For the text-containing cell, return its midpoint in [X, Y] coordinate format. 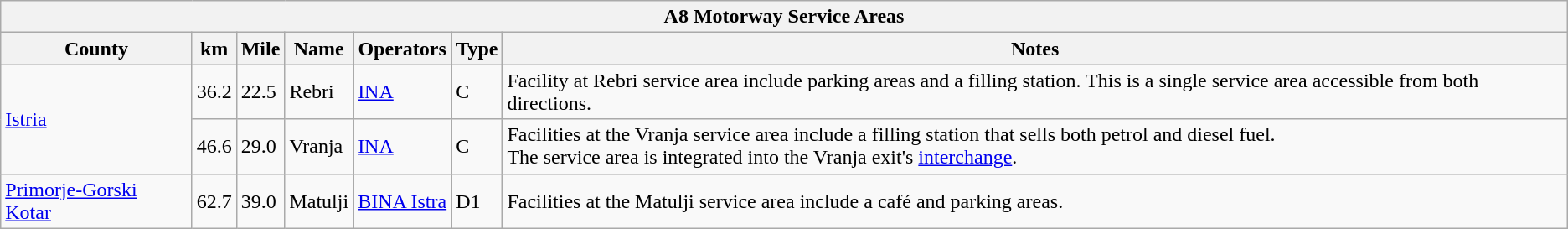
62.7 [214, 201]
39.0 [260, 201]
Name [319, 49]
BINA Istra [402, 201]
Matulji [319, 201]
Rebri [319, 92]
Notes [1035, 49]
Facility at Rebri service area include parking areas and a filling station. This is a single service area accessible from both directions. [1035, 92]
46.6 [214, 146]
29.0 [260, 146]
36.2 [214, 92]
km [214, 49]
Operators [402, 49]
Type [477, 49]
Primorje-Gorski Kotar [96, 201]
Vranja [319, 146]
County [96, 49]
22.5 [260, 92]
Facilities at the Matulji service area include a café and parking areas. [1035, 201]
Mile [260, 49]
D1 [477, 201]
A8 Motorway Service Areas [784, 17]
Istria [96, 119]
